Pinpoint the cell where the given text exists, returning its (X, Y) midpoint coordinate. 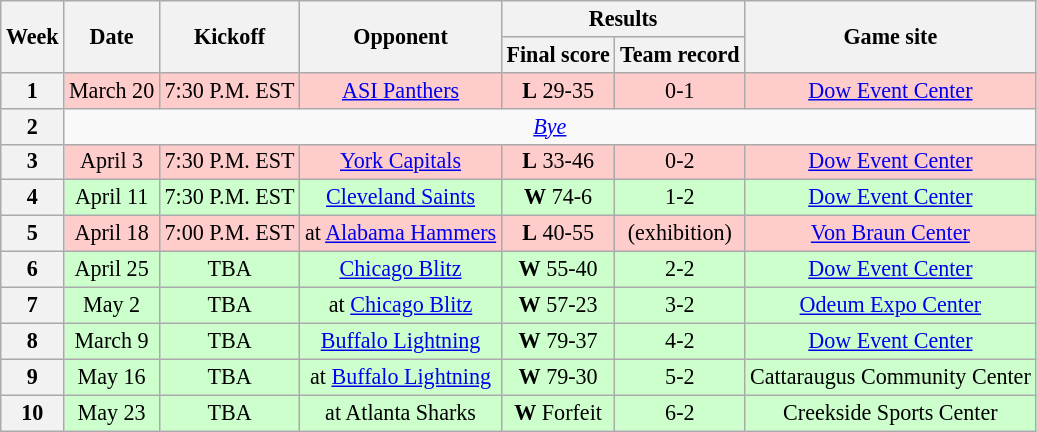
W 55-40 (558, 269)
Buffalo Lightning (401, 341)
Cleveland Saints (401, 198)
Chicago Blitz (401, 269)
April 11 (112, 198)
ASI Panthers (401, 90)
0-2 (680, 162)
L 33-46 (558, 162)
7 (32, 305)
4-2 (680, 341)
W 57-23 (558, 305)
6-2 (680, 412)
0-1 (680, 90)
Cattaraugus Community Center (890, 377)
L 29-35 (558, 90)
2 (32, 126)
March 20 (112, 90)
Date (112, 36)
May 16 (112, 377)
W 74-6 (558, 198)
2-2 (680, 269)
(exhibition) (680, 233)
Week (32, 36)
April 25 (112, 269)
Team record (680, 54)
W Forfeit (558, 412)
Odeum Expo Center (890, 305)
Kickoff (229, 36)
March 9 (112, 341)
1 (32, 90)
Results (622, 18)
April 18 (112, 233)
5-2 (680, 377)
at Alabama Hammers (401, 233)
York Capitals (401, 162)
April 3 (112, 162)
3-2 (680, 305)
L 40-55 (558, 233)
1-2 (680, 198)
8 (32, 341)
at Chicago Blitz (401, 305)
Opponent (401, 36)
7:00 P.M. EST (229, 233)
May 23 (112, 412)
Bye (550, 126)
at Atlanta Sharks (401, 412)
4 (32, 198)
Von Braun Center (890, 233)
W 79-37 (558, 341)
May 2 (112, 305)
Game site (890, 36)
6 (32, 269)
Final score (558, 54)
3 (32, 162)
5 (32, 233)
at Buffalo Lightning (401, 377)
W 79-30 (558, 377)
9 (32, 377)
10 (32, 412)
Creekside Sports Center (890, 412)
